Scan for the cell matching the given text and deliver its (X, Y) coordinate at center. 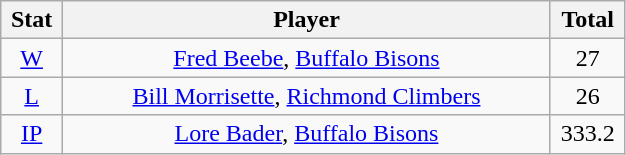
Lore Bader, Buffalo Bisons (307, 134)
26 (588, 96)
27 (588, 58)
IP (32, 134)
333.2 (588, 134)
Total (588, 20)
Player (307, 20)
Bill Morrisette, Richmond Climbers (307, 96)
W (32, 58)
Stat (32, 20)
L (32, 96)
Fred Beebe, Buffalo Bisons (307, 58)
